Find where the given text appears and provide that cell's center as [x, y] coordinate. 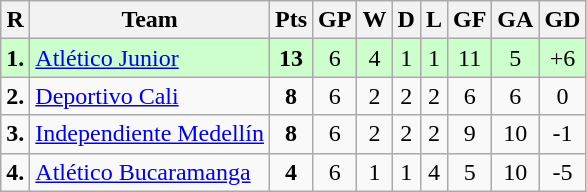
Pts [290, 20]
GP [335, 20]
13 [290, 58]
4. [16, 172]
L [434, 20]
0 [562, 96]
GA [516, 20]
+6 [562, 58]
GD [562, 20]
Atlético Junior [150, 58]
W [374, 20]
-5 [562, 172]
D [406, 20]
9 [469, 134]
Deportivo Cali [150, 96]
R [16, 20]
GF [469, 20]
-1 [562, 134]
1. [16, 58]
Team [150, 20]
11 [469, 58]
Independiente Medellín [150, 134]
2. [16, 96]
3. [16, 134]
Atlético Bucaramanga [150, 172]
